Detect which cell encompasses the target text, then output its [X, Y] center coordinate. 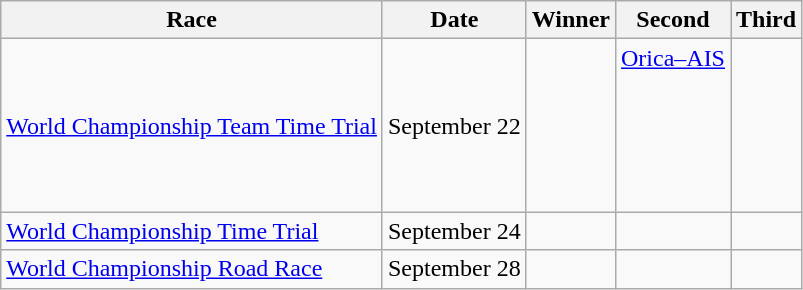
Race [192, 20]
September 22 [454, 126]
World Championship Team Time Trial [192, 126]
September 24 [454, 231]
September 28 [454, 269]
Orica–AIS [672, 126]
Winner [570, 20]
Third [766, 20]
World Championship Road Race [192, 269]
Date [454, 20]
World Championship Time Trial [192, 231]
Second [672, 20]
